Identify which cell holds the provided text, then report its [X, Y] central coordinate. 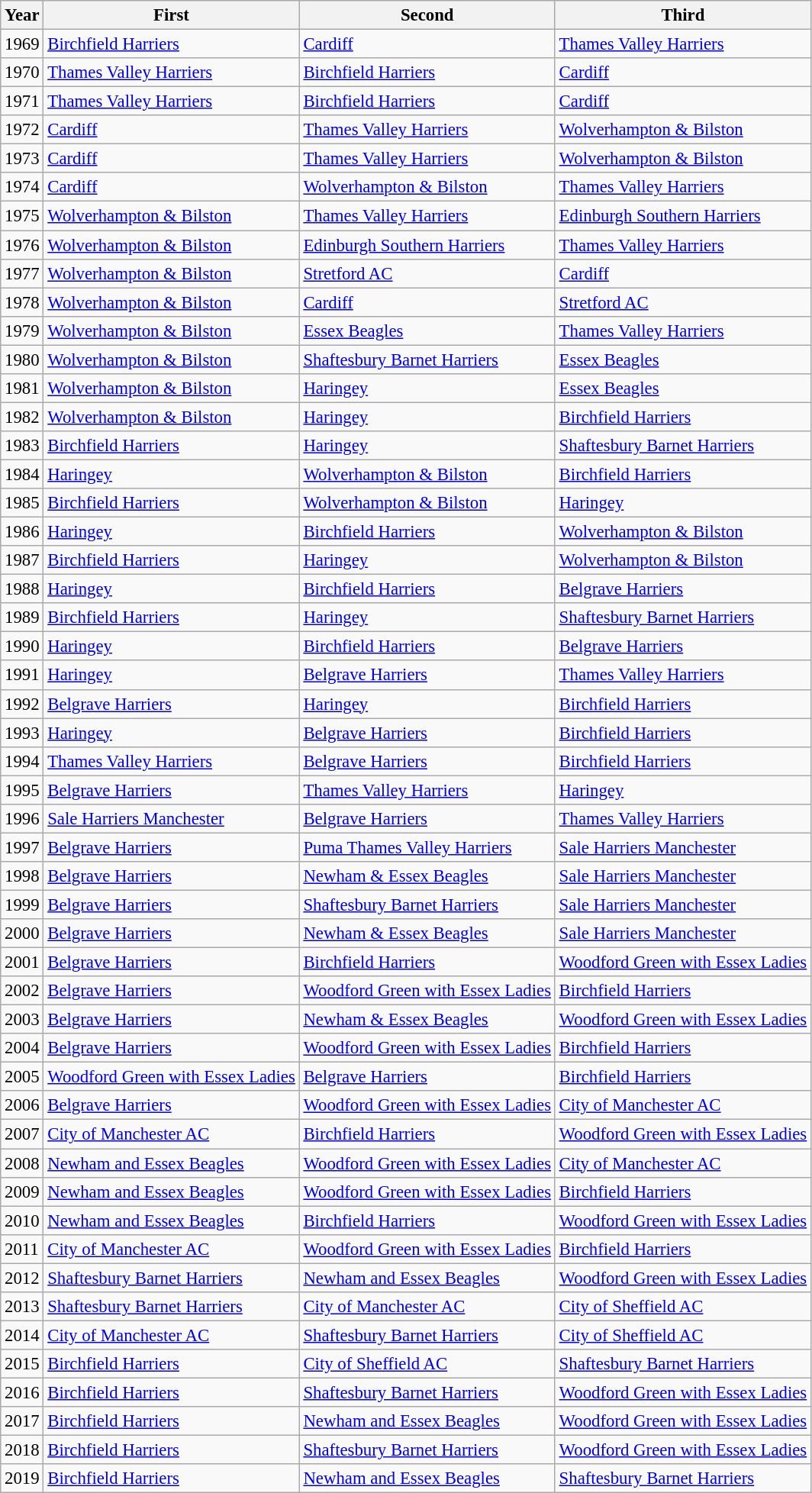
1997 [22, 847]
1987 [22, 560]
Year [22, 15]
1995 [22, 790]
Second [427, 15]
1986 [22, 532]
2007 [22, 1134]
2019 [22, 1478]
2001 [22, 963]
1993 [22, 733]
1994 [22, 761]
1996 [22, 819]
Third [682, 15]
2016 [22, 1392]
1992 [22, 704]
1990 [22, 647]
1988 [22, 589]
1970 [22, 73]
1975 [22, 216]
1972 [22, 130]
2005 [22, 1077]
2002 [22, 991]
1974 [22, 187]
1979 [22, 331]
2010 [22, 1221]
1969 [22, 44]
1989 [22, 618]
1973 [22, 159]
1977 [22, 273]
1999 [22, 905]
2012 [22, 1278]
2013 [22, 1307]
1978 [22, 302]
1981 [22, 389]
2018 [22, 1450]
2011 [22, 1249]
1991 [22, 676]
1998 [22, 876]
1984 [22, 474]
1976 [22, 245]
Puma Thames Valley Harriers [427, 847]
2009 [22, 1191]
2006 [22, 1106]
1983 [22, 446]
1982 [22, 417]
2003 [22, 1020]
2015 [22, 1364]
2008 [22, 1163]
2014 [22, 1335]
2004 [22, 1048]
2000 [22, 934]
2017 [22, 1421]
First [171, 15]
1980 [22, 360]
1985 [22, 503]
1971 [22, 102]
